Scan for the cell matching the given text and deliver its [X, Y] coordinate at center. 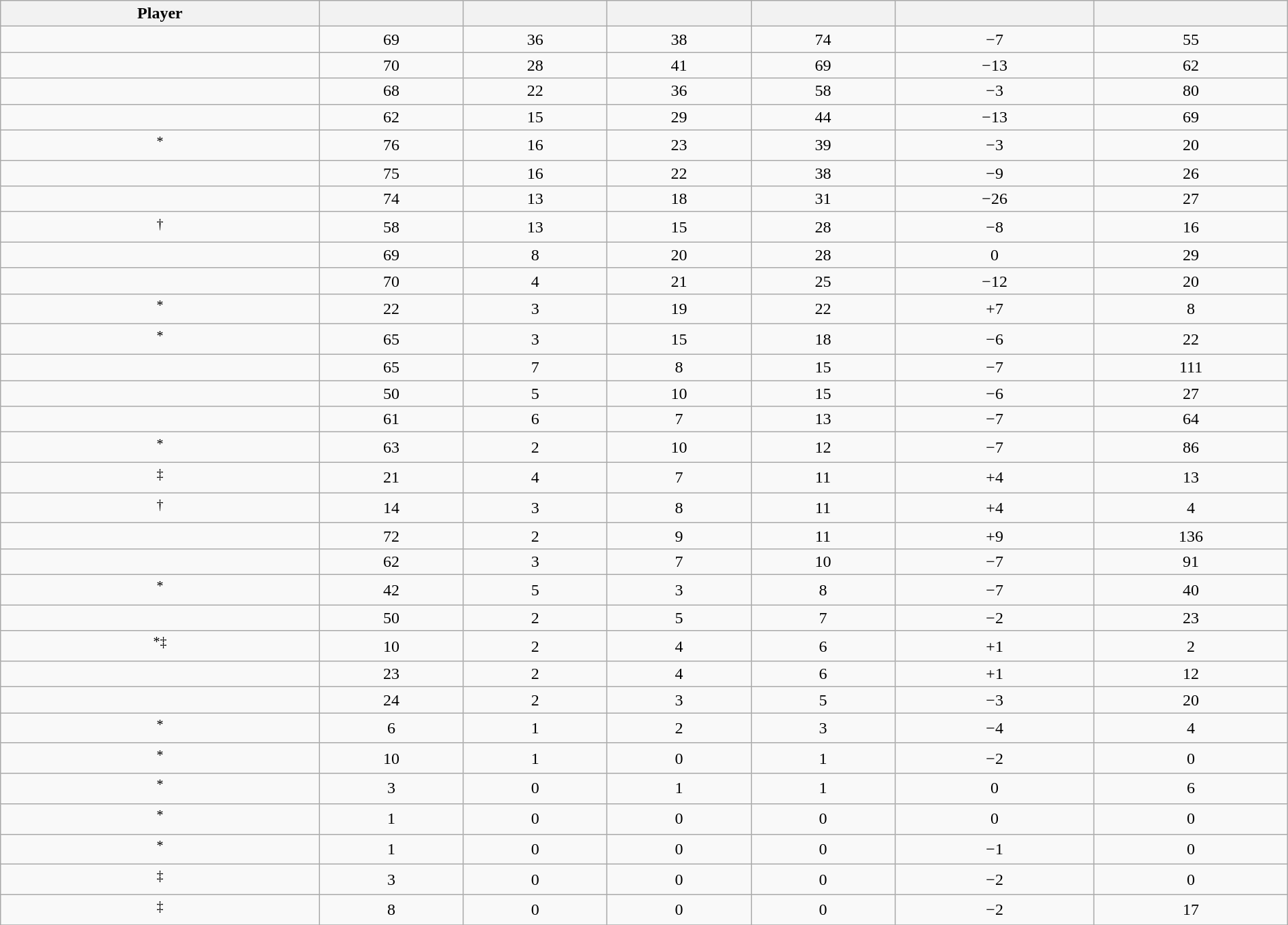
63 [391, 447]
−26 [995, 199]
64 [1191, 419]
61 [391, 419]
44 [823, 117]
111 [1191, 368]
76 [391, 145]
−9 [995, 173]
91 [1191, 561]
136 [1191, 536]
Player [160, 14]
31 [823, 199]
19 [679, 309]
40 [1191, 590]
−4 [995, 729]
24 [391, 700]
9 [679, 536]
39 [823, 145]
+7 [995, 309]
−1 [995, 850]
26 [1191, 173]
41 [679, 65]
75 [391, 173]
−12 [995, 281]
25 [823, 281]
17 [1191, 909]
55 [1191, 39]
80 [1191, 91]
14 [391, 508]
+9 [995, 536]
72 [391, 536]
*‡ [160, 646]
−8 [995, 227]
68 [391, 91]
86 [1191, 447]
42 [391, 590]
